Find where the given text appears and provide that cell's center as (x, y) coordinate. 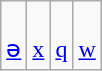
ə (14, 36)
x (38, 36)
q (62, 36)
w (87, 36)
